For the text-containing cell, return its midpoint in (x, y) coordinate format. 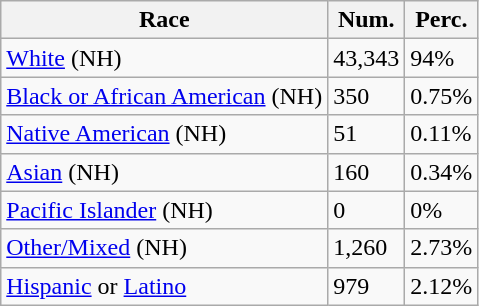
Hispanic or Latino (164, 286)
Black or African American (NH) (164, 96)
0 (366, 210)
94% (442, 58)
2.73% (442, 248)
0.11% (442, 134)
51 (366, 134)
White (NH) (164, 58)
Pacific Islander (NH) (164, 210)
Other/Mixed (NH) (164, 248)
350 (366, 96)
2.12% (442, 286)
979 (366, 286)
1,260 (366, 248)
Perc. (442, 20)
0.75% (442, 96)
Asian (NH) (164, 172)
0% (442, 210)
Native American (NH) (164, 134)
160 (366, 172)
Race (164, 20)
0.34% (442, 172)
43,343 (366, 58)
Num. (366, 20)
